Locate the cell with the specified text and output its [x, y] center coordinate. 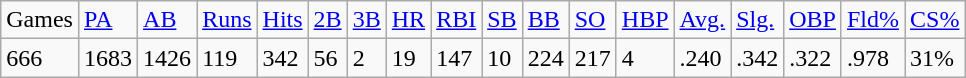
19 [408, 58]
RBI [456, 20]
.322 [813, 58]
PA [108, 20]
OBP [813, 20]
2 [366, 58]
342 [282, 58]
Avg. [702, 20]
.978 [872, 58]
Hits [282, 20]
4 [645, 58]
119 [227, 58]
147 [456, 58]
.240 [702, 58]
217 [592, 58]
666 [40, 58]
HBP [645, 20]
Runs [227, 20]
224 [546, 58]
10 [502, 58]
Fld% [872, 20]
Slg. [758, 20]
Games [40, 20]
SO [592, 20]
AB [168, 20]
BB [546, 20]
56 [328, 58]
31% [935, 58]
.342 [758, 58]
1426 [168, 58]
3B [366, 20]
CS% [935, 20]
1683 [108, 58]
2B [328, 20]
HR [408, 20]
SB [502, 20]
